Locate the cell with the specified text and output its (X, Y) center coordinate. 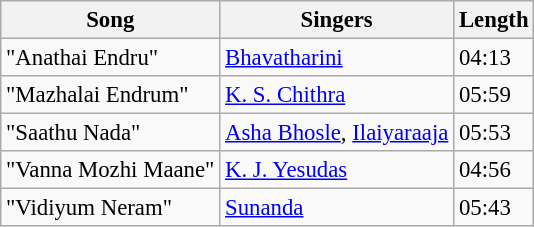
"Anathai Endru" (110, 58)
05:43 (494, 208)
Length (494, 20)
04:56 (494, 170)
"Vanna Mozhi Maane" (110, 170)
05:59 (494, 95)
Bhavatharini (337, 58)
"Vidiyum Neram" (110, 208)
K. S. Chithra (337, 95)
K. J. Yesudas (337, 170)
Song (110, 20)
04:13 (494, 58)
05:53 (494, 133)
"Saathu Nada" (110, 133)
"Mazhalai Endrum" (110, 95)
Asha Bhosle, Ilaiyaraaja (337, 133)
Singers (337, 20)
Sunanda (337, 208)
